Detect which cell encompasses the target text, then output its (x, y) center coordinate. 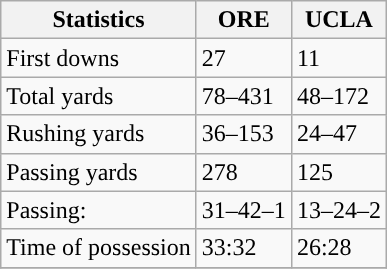
33:32 (244, 248)
13–24–2 (338, 210)
Total yards (99, 96)
Passing yards (99, 172)
48–172 (338, 96)
27 (244, 58)
11 (338, 58)
26:28 (338, 248)
125 (338, 172)
24–47 (338, 134)
Passing: (99, 210)
Rushing yards (99, 134)
ORE (244, 20)
UCLA (338, 20)
278 (244, 172)
36–153 (244, 134)
First downs (99, 58)
31–42–1 (244, 210)
Time of possession (99, 248)
Statistics (99, 20)
78–431 (244, 96)
